Determine the [X, Y] coordinate at the center of the cell enclosing the given text.  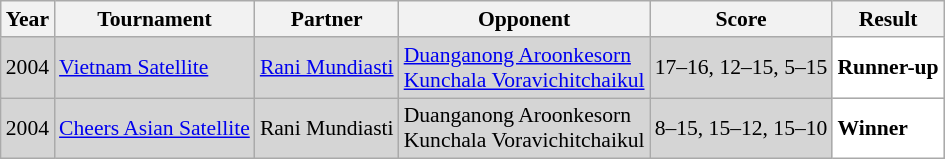
Runner-up [888, 68]
Partner [327, 19]
Score [742, 19]
Vietnam Satellite [154, 68]
8–15, 15–12, 15–10 [742, 128]
Result [888, 19]
Opponent [524, 19]
Tournament [154, 19]
Cheers Asian Satellite [154, 128]
Year [28, 19]
17–16, 12–15, 5–15 [742, 68]
Winner [888, 128]
